Scan for the cell matching the given text and deliver its (x, y) coordinate at center. 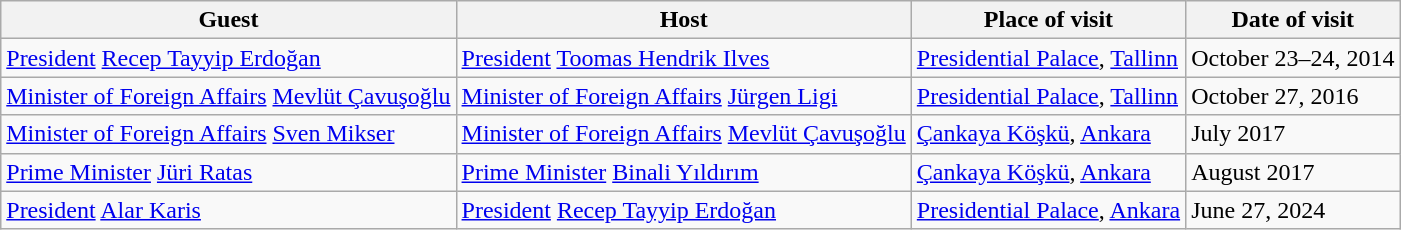
President Alar Karis (228, 210)
Place of visit (1048, 20)
Host (684, 20)
October 23–24, 2014 (1293, 58)
Prime Minister Jüri Ratas (228, 172)
Presidential Palace, Ankara (1048, 210)
July 2017 (1293, 134)
President Toomas Hendrik Ilves (684, 58)
Guest (228, 20)
June 27, 2024 (1293, 210)
Minister of Foreign Affairs Sven Mikser (228, 134)
Date of visit (1293, 20)
Minister of Foreign Affairs Jürgen Ligi (684, 96)
August 2017 (1293, 172)
October 27, 2016 (1293, 96)
Prime Minister Binali Yıldırım (684, 172)
